Find where the given text appears and provide that cell's center as [X, Y] coordinate. 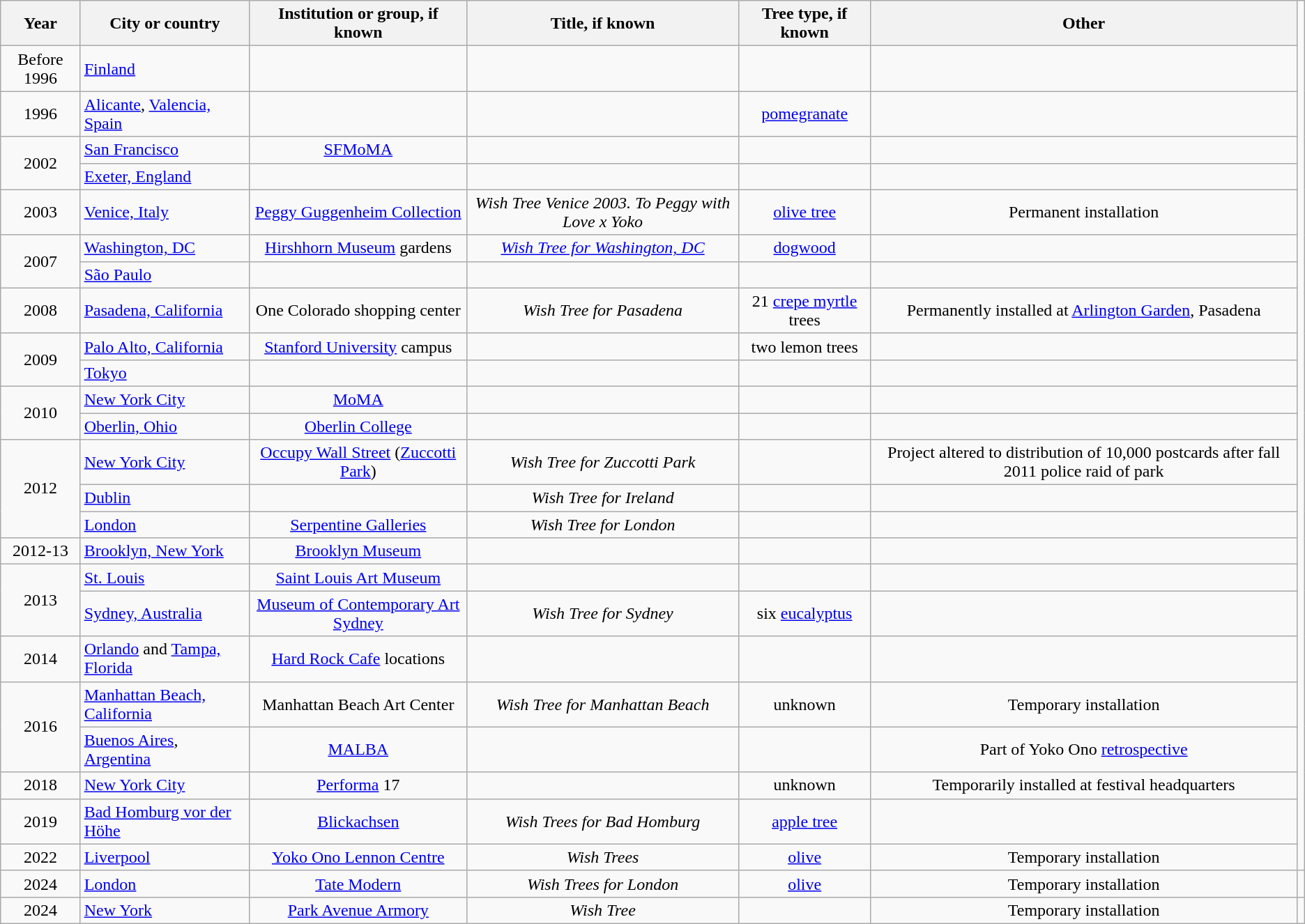
Finland [165, 68]
Tree type, if known [804, 24]
Part of Yoko Ono retrospective [1083, 750]
2012 [40, 489]
Wish Tree [602, 910]
SFMoMA [358, 150]
Sydney, Australia [165, 613]
Year [40, 24]
Title, if known [602, 24]
2022 [40, 857]
Wish Tree for Zuccotti Park [602, 463]
two lemon trees [804, 346]
Institution or group, if known [358, 24]
Project altered to distribution of 10,000 postcards after fall 2011 police raid of park [1083, 463]
2013 [40, 601]
San Francisco [165, 150]
Exeter, England [165, 176]
Venice, Italy [165, 212]
2014 [40, 659]
Wish Tree for Pasadena [602, 311]
Hirshhorn Museum gardens [358, 248]
Manhattan Beach, California [165, 704]
Other [1083, 24]
Blickachsen [358, 821]
Wish Trees for London [602, 884]
Orlando and Tampa, Florida [165, 659]
St. Louis [165, 578]
Yoko Ono Lennon Centre [358, 857]
São Paulo [165, 275]
Tokyo [165, 373]
City or country [165, 24]
Wish Tree Venice 2003. To Peggy with Love x Yoko [602, 212]
Wish Tree for London [602, 525]
Palo Alto, California [165, 346]
1996 [40, 114]
New York [165, 910]
Wish Tree for Sydney [602, 613]
Hard Rock Cafe locations [358, 659]
dogwood [804, 248]
Park Avenue Armory [358, 910]
2008 [40, 311]
Wish Tree for Manhattan Beach [602, 704]
2007 [40, 261]
Permanently installed at Arlington Garden, Pasadena [1083, 311]
Wish Tree for Washington, DC [602, 248]
apple tree [804, 821]
Buenos Aires, Argentina [165, 750]
2010 [40, 413]
olive tree [804, 212]
Wish Tree for Ireland [602, 498]
six eucalyptus [804, 613]
2002 [40, 163]
Wish Trees for Bad Homburg [602, 821]
Pasadena, California [165, 311]
MALBA [358, 750]
Saint Louis Art Museum [358, 578]
Manhattan Beach Art Center [358, 704]
Occupy Wall Street (Zuccotti Park) [358, 463]
MoMA [358, 399]
Before 1996 [40, 68]
Alicante, Valencia, Spain [165, 114]
2003 [40, 212]
Oberlin College [358, 426]
Dublin [165, 498]
2016 [40, 727]
Permanent installation [1083, 212]
Liverpool [165, 857]
Museum of Contemporary Art Sydney [358, 613]
Performa 17 [358, 785]
2019 [40, 821]
Brooklyn, New York [165, 551]
Serpentine Galleries [358, 525]
Stanford University campus [358, 346]
2012-13 [40, 551]
Peggy Guggenheim Collection [358, 212]
Washington, DC [165, 248]
Oberlin, Ohio [165, 426]
pomegranate [804, 114]
Tate Modern [358, 884]
Wish Trees [602, 857]
Brooklyn Museum [358, 551]
One Colorado shopping center [358, 311]
Bad Homburg vor der Höhe [165, 821]
2018 [40, 785]
2009 [40, 360]
21 crepe myrtle trees [804, 311]
Temporarily installed at festival headquarters [1083, 785]
